For the text-containing cell, return its midpoint in (X, Y) coordinate format. 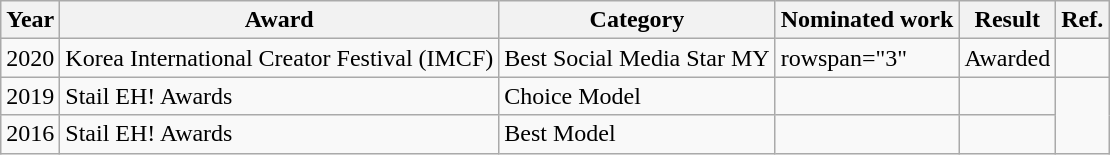
Ref. (1082, 20)
Year (30, 20)
rowspan="3" (867, 58)
Awarded (1008, 58)
Choice Model (637, 96)
Award (280, 20)
Best Social Media Star MY (637, 58)
Nominated work (867, 20)
Result (1008, 20)
Korea International Creator Festival (IMCF) (280, 58)
2020 (30, 58)
2019 (30, 96)
Best Model (637, 134)
2016 (30, 134)
Category (637, 20)
